Find where the given text appears and provide that cell's center as [X, Y] coordinate. 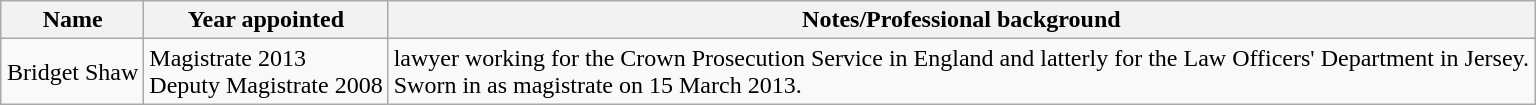
Magistrate 2013Deputy Magistrate 2008 [266, 72]
Notes/Professional background [961, 20]
Year appointed [266, 20]
Name [72, 20]
Bridget Shaw [72, 72]
